Return (x, y) of the center of cell containing provided text 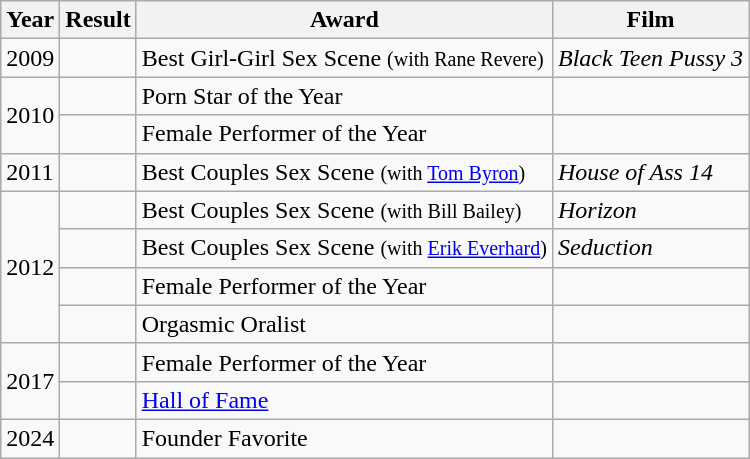
2010 (30, 115)
Horizon (650, 210)
2017 (30, 381)
Best Couples Sex Scene (with Bill Bailey) (344, 210)
Best Couples Sex Scene (with Tom Byron) (344, 172)
2011 (30, 172)
Black Teen Pussy 3 (650, 58)
Result (98, 20)
Award (344, 20)
House of Ass 14 (650, 172)
Hall of Fame (344, 400)
Seduction (650, 248)
Porn Star of the Year (344, 96)
2024 (30, 438)
2009 (30, 58)
Year (30, 20)
Film (650, 20)
Orgasmic Oralist (344, 324)
Founder Favorite (344, 438)
Best Couples Sex Scene (with Erik Everhard) (344, 248)
2012 (30, 267)
Best Girl-Girl Sex Scene (with Rane Revere) (344, 58)
